For the text-containing cell, return its midpoint in [X, Y] coordinate format. 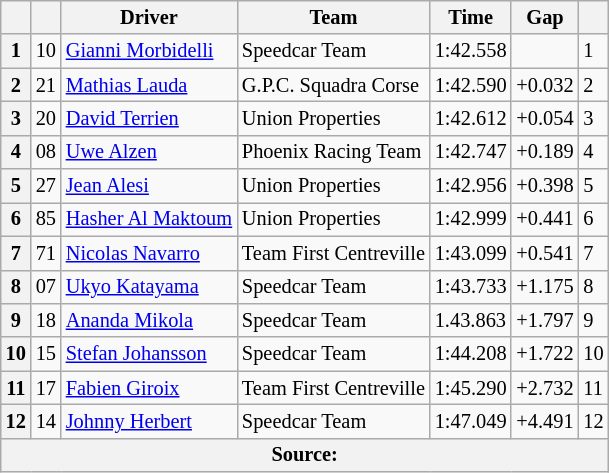
1:43.099 [471, 253]
1:42.999 [471, 219]
+1.722 [544, 354]
Ukyo Katayama [149, 287]
1:42.558 [471, 51]
Mathias Lauda [149, 85]
1:42.747 [471, 152]
+1.175 [544, 287]
1:45.290 [471, 388]
15 [46, 354]
1:42.612 [471, 118]
Phoenix Racing Team [334, 152]
Gianni Morbidelli [149, 51]
+4.491 [544, 421]
Uwe Alzen [149, 152]
71 [46, 253]
1:42.590 [471, 85]
+0.541 [544, 253]
85 [46, 219]
Jean Alesi [149, 186]
Source: [305, 455]
Driver [149, 17]
+1.797 [544, 320]
David Terrien [149, 118]
27 [46, 186]
Team [334, 17]
Fabien Giroix [149, 388]
+0.189 [544, 152]
1:43.733 [471, 287]
+2.732 [544, 388]
Ananda Mikola [149, 320]
+0.398 [544, 186]
1:44.208 [471, 354]
+0.441 [544, 219]
17 [46, 388]
+0.032 [544, 85]
08 [46, 152]
20 [46, 118]
Time [471, 17]
G.P.C. Squadra Corse [334, 85]
Nicolas Navarro [149, 253]
Stefan Johansson [149, 354]
Hasher Al Maktoum [149, 219]
1:42.956 [471, 186]
07 [46, 287]
1:47.049 [471, 421]
Gap [544, 17]
1.43.863 [471, 320]
18 [46, 320]
21 [46, 85]
Johnny Herbert [149, 421]
14 [46, 421]
+0.054 [544, 118]
